Scan for the cell matching the given text and deliver its (x, y) coordinate at center. 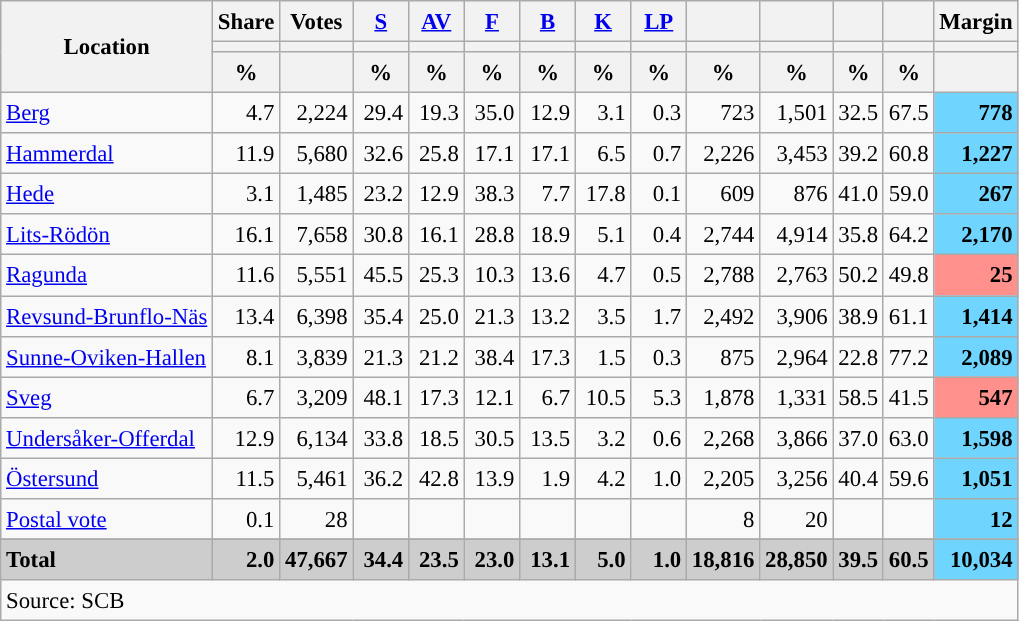
1,227 (976, 154)
Total (107, 560)
Location (107, 47)
60.5 (908, 560)
2,763 (796, 276)
1,598 (976, 438)
25.8 (437, 154)
13.6 (548, 276)
7.7 (548, 194)
28,850 (796, 560)
41.5 (908, 398)
13.9 (492, 478)
35.8 (858, 234)
6,398 (316, 316)
17.8 (603, 194)
38.4 (492, 356)
58.5 (858, 398)
778 (976, 114)
Sveg (107, 398)
Votes (316, 22)
48.1 (381, 398)
5.3 (659, 398)
23.5 (437, 560)
13.2 (548, 316)
32.6 (381, 154)
1,501 (796, 114)
11.9 (246, 154)
3.2 (603, 438)
2,744 (724, 234)
Undersåker-Offerdal (107, 438)
Berg (107, 114)
0.5 (659, 276)
38.3 (492, 194)
34.4 (381, 560)
18.9 (548, 234)
2,226 (724, 154)
S (381, 22)
41.0 (858, 194)
12.1 (492, 398)
3,256 (796, 478)
67.5 (908, 114)
1,331 (796, 398)
13.4 (246, 316)
63.0 (908, 438)
2,089 (976, 356)
11.5 (246, 478)
35.0 (492, 114)
1.5 (603, 356)
Hammerdal (107, 154)
3,453 (796, 154)
3,906 (796, 316)
13.1 (548, 560)
36.2 (381, 478)
30.8 (381, 234)
23.0 (492, 560)
1,878 (724, 398)
B (548, 22)
1.7 (659, 316)
Östersund (107, 478)
Sunne-Oviken-Hallen (107, 356)
Margin (976, 22)
AV (437, 22)
18.5 (437, 438)
32.5 (858, 114)
30.5 (492, 438)
2,492 (724, 316)
1,051 (976, 478)
1,485 (316, 194)
2,224 (316, 114)
28.8 (492, 234)
25.0 (437, 316)
39.5 (858, 560)
Hede (107, 194)
2.0 (246, 560)
37.0 (858, 438)
876 (796, 194)
F (492, 22)
723 (724, 114)
LP (659, 22)
11.6 (246, 276)
609 (724, 194)
49.8 (908, 276)
13.5 (548, 438)
Revsund-Brunflo-Näs (107, 316)
6,134 (316, 438)
2,170 (976, 234)
47,667 (316, 560)
29.4 (381, 114)
59.6 (908, 478)
50.2 (858, 276)
K (603, 22)
875 (724, 356)
21.2 (437, 356)
10,034 (976, 560)
12 (976, 520)
8 (724, 520)
2,268 (724, 438)
3,839 (316, 356)
61.1 (908, 316)
25.3 (437, 276)
6.5 (603, 154)
8.1 (246, 356)
1,414 (976, 316)
5,461 (316, 478)
33.8 (381, 438)
5.1 (603, 234)
0.6 (659, 438)
23.2 (381, 194)
28 (316, 520)
Lits-Rödön (107, 234)
45.5 (381, 276)
42.8 (437, 478)
35.4 (381, 316)
18,816 (724, 560)
22.8 (858, 356)
4,914 (796, 234)
25 (976, 276)
547 (976, 398)
3,209 (316, 398)
39.2 (858, 154)
5.0 (603, 560)
64.2 (908, 234)
Source: SCB (510, 600)
3.5 (603, 316)
60.8 (908, 154)
267 (976, 194)
77.2 (908, 356)
0.7 (659, 154)
0.4 (659, 234)
10.3 (492, 276)
20 (796, 520)
10.5 (603, 398)
1.9 (548, 478)
2,205 (724, 478)
4.2 (603, 478)
2,964 (796, 356)
59.0 (908, 194)
2,788 (724, 276)
40.4 (858, 478)
Postal vote (107, 520)
38.9 (858, 316)
Share (246, 22)
Ragunda (107, 276)
5,551 (316, 276)
19.3 (437, 114)
7,658 (316, 234)
3,866 (796, 438)
5,680 (316, 154)
